Determine the [X, Y] coordinate at the center of the cell enclosing the given text.  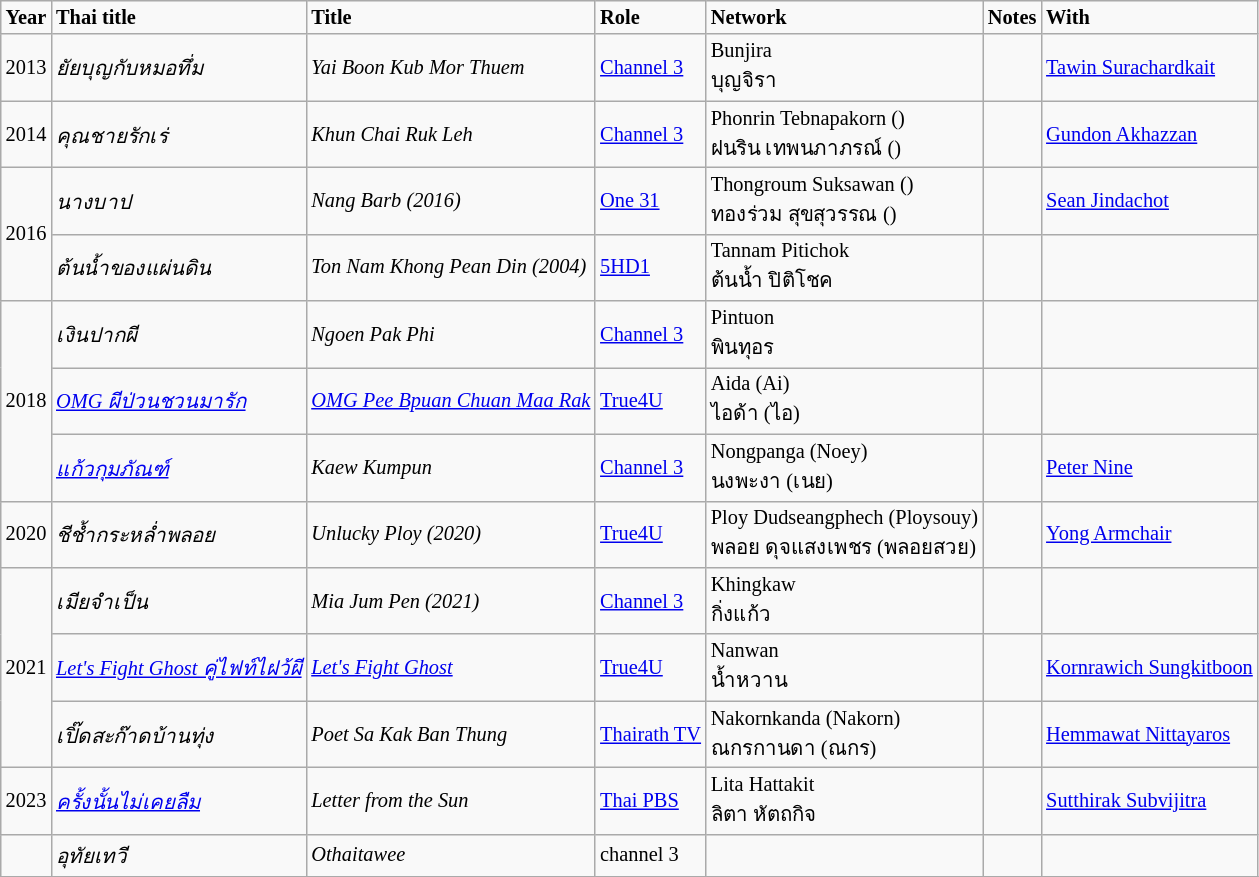
Role [650, 17]
Let's Fight Ghost [450, 668]
อุทัยเทวี [178, 856]
Lita Hattakit ลิตา หัตถกิจ [844, 800]
Hemmawat Nittayaros [1149, 734]
Notes [1012, 17]
Thongroum Suksawan () ทองร่วม สุขสุวรรณ () [844, 200]
Let's Fight Ghost คู่ไฟท์ไฝว้ผี [178, 668]
2013 [26, 68]
แก้วกุมภัณฑ์ [178, 468]
คุณชายรักเร่ [178, 134]
Ngoen Pak Phi [450, 334]
Peter Nine [1149, 468]
Title [450, 17]
2014 [26, 134]
Nanwan น้ำหวาน [844, 668]
Unlucky Ploy (2020) [450, 534]
Nakornkanda (Nakorn) ณกรกานดา (ณกร) [844, 734]
Yong Armchair [1149, 534]
เงินปากผี [178, 334]
ครั้งนั้นไม่เคยลืม [178, 800]
ต้นน้ำของแผ่นดิน [178, 268]
2021 [26, 667]
Ploy Dudseangphech (Ploysouy) พลอย ดุจแสงเพชร (พลอยสวย) [844, 534]
Nang Barb (2016) [450, 200]
With [1149, 17]
2018 [26, 401]
Khun Chai Ruk Leh [450, 134]
Yai Boon Kub Mor Thuem [450, 68]
Gundon Akhazzan [1149, 134]
Nongpanga (Noey) นงพะงา (เนย) [844, 468]
Kaew Kumpun [450, 468]
Year [26, 17]
Thai title [178, 17]
OMG ผีป่วนชวนมารัก [178, 400]
Bunjira บุญจิรา [844, 68]
เปิ๊ดสะก๊าดบ้านทุ่ง [178, 734]
Tannam Pitichok ต้นน้ำ ปิติโชค [844, 268]
channel 3 [650, 856]
Letter from the Sun [450, 800]
Kornrawich Sungkitboon [1149, 668]
OMG Pee Bpuan Chuan Maa Rak [450, 400]
Pintuon พินทุอร [844, 334]
Sutthirak Subvijitra [1149, 800]
Poet Sa Kak Ban Thung [450, 734]
เมียจำเป็น [178, 600]
Thairath TV [650, 734]
Network [844, 17]
5HD1 [650, 268]
Phonrin Tebnapakorn () ฝนริน เทพนภาภรณ์ () [844, 134]
Tawin Surachardkait [1149, 68]
Aida (Ai) ไอด้า (ไอ) [844, 400]
นางบาป [178, 200]
Ton Nam Khong Pean Din (2004) [450, 268]
ชีช้ำกระหล่ำพลอย [178, 534]
Othaitawee [450, 856]
2020 [26, 534]
Mia Jum Pen (2021) [450, 600]
2016 [26, 234]
Khingkaw กิ่งแก้ว [844, 600]
One 31 [650, 200]
ยัยบุญกับหมอทึ่ม [178, 68]
2023 [26, 800]
Thai PBS [650, 800]
Sean Jindachot [1149, 200]
